Return (X, Y) of the center of cell containing provided text 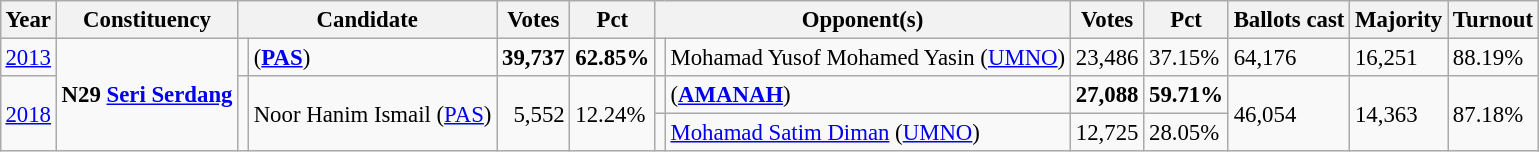
39,737 (534, 57)
46,054 (1288, 114)
Mohamad Yusof Mohamed Yasin (UMNO) (868, 57)
Majority (1399, 20)
Mohamad Satim Diman (UMNO) (868, 133)
2013 (28, 57)
23,486 (1106, 57)
Constituency (146, 20)
14,363 (1399, 114)
37.15% (1186, 57)
62.85% (612, 57)
27,088 (1106, 95)
Year (28, 20)
(PAS) (372, 57)
88.19% (1494, 57)
Noor Hanim Ismail (PAS) (372, 114)
Candidate (368, 20)
Ballots cast (1288, 20)
(AMANAH) (868, 95)
N29 Seri Serdang (146, 94)
64,176 (1288, 57)
16,251 (1399, 57)
12,725 (1106, 133)
Opponent(s) (863, 20)
5,552 (534, 114)
2018 (28, 114)
28.05% (1186, 133)
59.71% (1186, 95)
87.18% (1494, 114)
12.24% (612, 114)
Turnout (1494, 20)
